Search for the cell housing the specified text and yield its (X, Y) center coordinate. 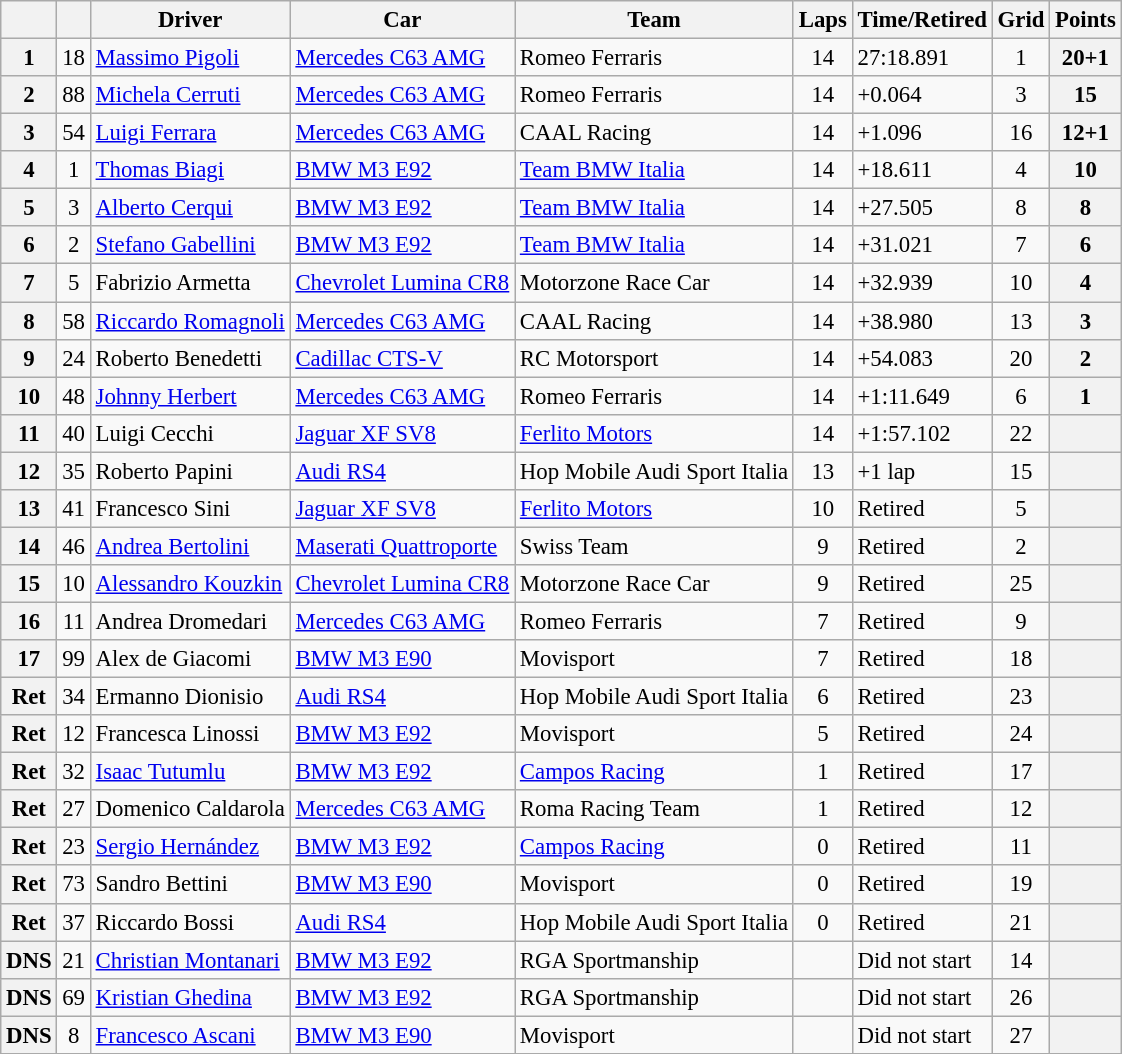
+31.021 (922, 245)
Stefano Gabellini (190, 245)
46 (74, 546)
Alex de Giacomi (190, 659)
48 (74, 396)
19 (1020, 885)
Laps (822, 20)
20+1 (1086, 58)
Isaac Tutumlu (190, 772)
Car (402, 20)
40 (74, 433)
Michela Cerruti (190, 95)
32 (74, 772)
41 (74, 509)
26 (1020, 997)
34 (74, 697)
+32.939 (922, 283)
Riccardo Bossi (190, 922)
Andrea Dromedari (190, 621)
Roberto Benedetti (190, 358)
+54.083 (922, 358)
37 (74, 922)
Luigi Cecchi (190, 433)
Sergio Hernández (190, 847)
Roberto Papini (190, 471)
+1 lap (922, 471)
Andrea Bertolini (190, 546)
+0.064 (922, 95)
Riccardo Romagnoli (190, 321)
Francesca Linossi (190, 734)
27:18.891 (922, 58)
Maserati Quattroporte (402, 546)
Roma Racing Team (654, 809)
22 (1020, 433)
Fabrizio Armetta (190, 283)
Alessandro Kouzkin (190, 584)
Luigi Ferrara (190, 133)
Grid (1020, 20)
Johnny Herbert (190, 396)
+27.505 (922, 208)
Cadillac CTS-V (402, 358)
25 (1020, 584)
Thomas Biagi (190, 170)
Swiss Team (654, 546)
88 (74, 95)
+38.980 (922, 321)
54 (74, 133)
Team (654, 20)
Francesco Sini (190, 509)
RC Motorsport (654, 358)
Time/Retired (922, 20)
Points (1086, 20)
Alberto Cerqui (190, 208)
69 (74, 997)
Francesco Ascani (190, 1035)
35 (74, 471)
Domenico Caldarola (190, 809)
99 (74, 659)
12+1 (1086, 133)
58 (74, 321)
Driver (190, 20)
Sandro Bettini (190, 885)
73 (74, 885)
Massimo Pigoli (190, 58)
+1.096 (922, 133)
+18.611 (922, 170)
+1:57.102 (922, 433)
Ermanno Dionisio (190, 697)
20 (1020, 358)
Christian Montanari (190, 960)
+1:11.649 (922, 396)
Kristian Ghedina (190, 997)
